Find where the given text appears and provide that cell's center as [x, y] coordinate. 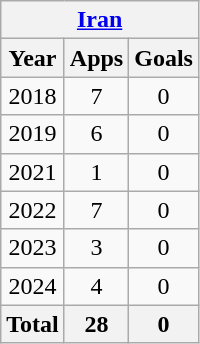
2021 [33, 172]
1 [96, 172]
6 [96, 134]
2018 [33, 96]
2024 [33, 286]
3 [96, 248]
4 [96, 286]
Year [33, 58]
2022 [33, 210]
Iran [100, 20]
2023 [33, 248]
2019 [33, 134]
Total [33, 324]
Apps [96, 58]
28 [96, 324]
Goals [164, 58]
